Provide the [X, Y] coordinate of the cell's center where the given text is located.  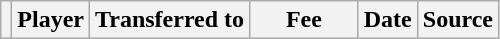
Player [51, 20]
Date [388, 20]
Transferred to [170, 20]
Source [458, 20]
Fee [304, 20]
